Detect which cell encompasses the target text, then output its (x, y) center coordinate. 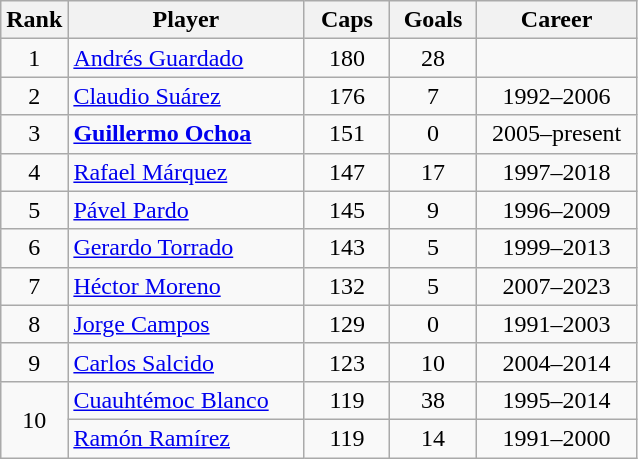
Gerardo Torrado (186, 248)
1991–2000 (556, 438)
1999–2013 (556, 248)
Player (186, 20)
2 (34, 96)
Jorge Campos (186, 324)
1997–2018 (556, 172)
Caps (347, 20)
123 (347, 362)
2005–present (556, 134)
Cuauhtémoc Blanco (186, 400)
147 (347, 172)
4 (34, 172)
180 (347, 58)
17 (433, 172)
6 (34, 248)
Goals (433, 20)
3 (34, 134)
129 (347, 324)
143 (347, 248)
8 (34, 324)
1996–2009 (556, 210)
151 (347, 134)
14 (433, 438)
Pável Pardo (186, 210)
Andrés Guardado (186, 58)
1 (34, 58)
Rafael Márquez (186, 172)
Career (556, 20)
1992–2006 (556, 96)
Carlos Salcido (186, 362)
Claudio Suárez (186, 96)
Ramón Ramírez (186, 438)
1995–2014 (556, 400)
Rank (34, 20)
176 (347, 96)
132 (347, 286)
28 (433, 58)
145 (347, 210)
Guillermo Ochoa (186, 134)
Héctor Moreno (186, 286)
2007–2023 (556, 286)
2004–2014 (556, 362)
1991–2003 (556, 324)
38 (433, 400)
